For the text-containing cell, return its midpoint in [x, y] coordinate format. 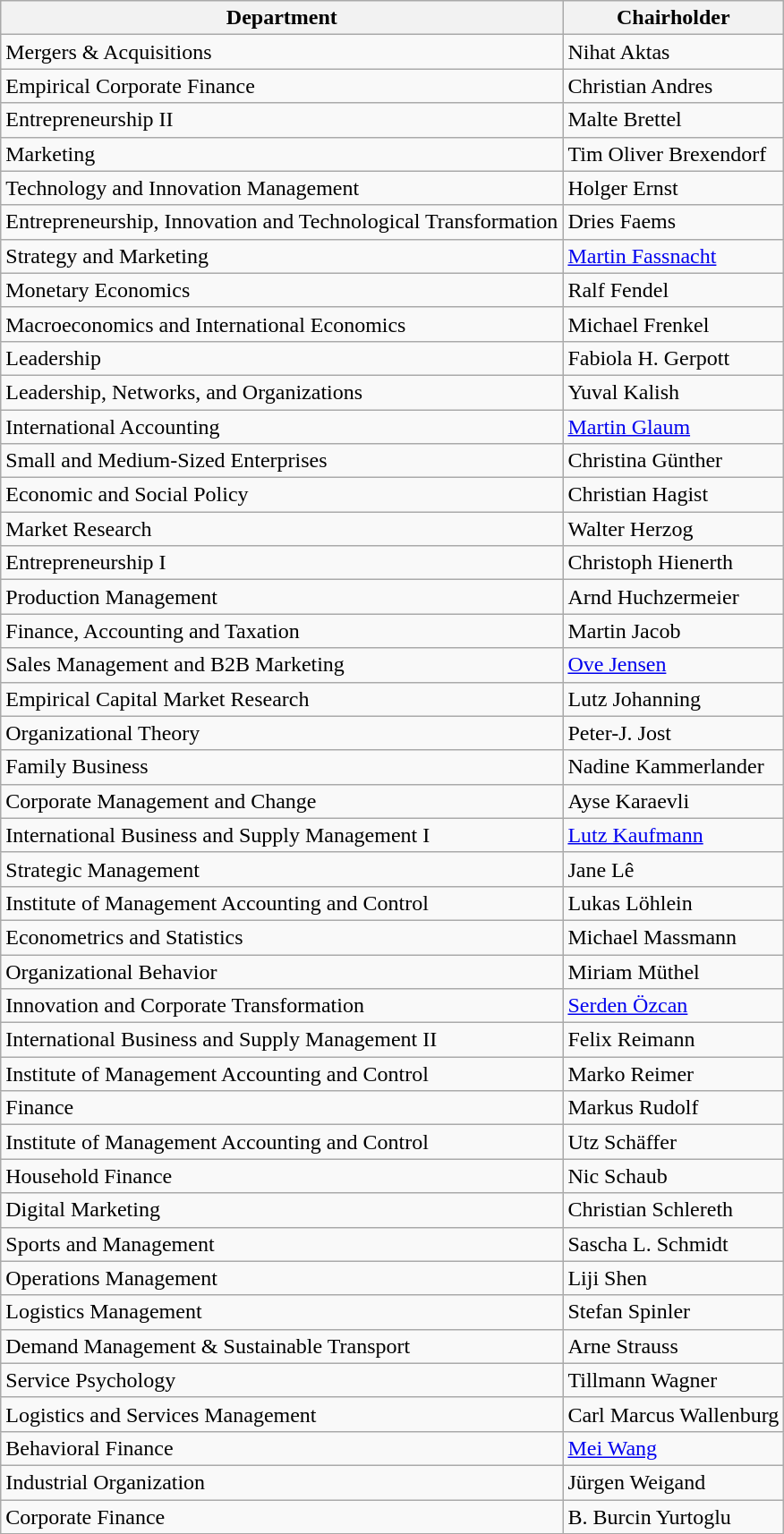
Martin Glaum [673, 427]
Ove Jensen [673, 665]
Stefan Spinler [673, 1312]
Fabiola H. Gerpott [673, 358]
Family Business [282, 767]
Logistics and Services Management [282, 1414]
Empirical Corporate Finance [282, 86]
Household Finance [282, 1176]
Mergers & Acquisitions [282, 52]
Ayse Karaevli [673, 801]
Malte Brettel [673, 120]
Macroeconomics and International Economics [282, 324]
Finance, Accounting and Taxation [282, 631]
Sports and Management [282, 1244]
Lukas Löhlein [673, 903]
Leadership, Networks, and Organizations [282, 392]
Jane Lê [673, 869]
International Accounting [282, 427]
Empirical Capital Market Research [282, 699]
Sales Management and B2B Marketing [282, 665]
Strategic Management [282, 869]
Yuval Kalish [673, 392]
Tim Oliver Brexendorf [673, 154]
Sascha L. Schmidt [673, 1244]
Technology and Innovation Management [282, 188]
Markus Rudolf [673, 1108]
Jürgen Weigand [673, 1482]
Ralf Fendel [673, 290]
Digital Marketing [282, 1210]
Peter-J. Jost [673, 733]
Mei Wang [673, 1448]
Christoph Hienerth [673, 563]
Service Psychology [282, 1380]
Miriam Müthel [673, 971]
Marko Reimer [673, 1074]
Dries Faems [673, 222]
Corporate Management and Change [282, 801]
Nihat Aktas [673, 52]
Martin Jacob [673, 631]
Leadership [282, 358]
Marketing [282, 154]
Arnd Huchzermeier [673, 597]
Christian Andres [673, 86]
Finance [282, 1108]
Industrial Organization [282, 1482]
Demand Management & Sustainable Transport [282, 1346]
Martin Fassnacht [673, 256]
Behavioral Finance [282, 1448]
Walter Herzog [673, 529]
Christian Hagist [673, 495]
Organizational Theory [282, 733]
Organizational Behavior [282, 971]
Strategy and Marketing [282, 256]
Entrepreneurship II [282, 120]
Operations Management [282, 1278]
Michael Massmann [673, 937]
International Business and Supply Management II [282, 1040]
Liji Shen [673, 1278]
Entrepreneurship, Innovation and Technological Transformation [282, 222]
Monetary Economics [282, 290]
Lutz Kaufmann [673, 835]
Entrepreneurship I [282, 563]
Econometrics and Statistics [282, 937]
Logistics Management [282, 1312]
Department [282, 18]
Holger Ernst [673, 188]
Lutz Johanning [673, 699]
Chairholder [673, 18]
Serden Özcan [673, 1006]
Economic and Social Policy [282, 495]
Michael Frenkel [673, 324]
B. Burcin Yurtoglu [673, 1517]
Christian Schlereth [673, 1210]
International Business and Supply Management I [282, 835]
Tillmann Wagner [673, 1380]
Corporate Finance [282, 1517]
Utz Schäffer [673, 1142]
Innovation and Corporate Transformation [282, 1006]
Felix Reimann [673, 1040]
Market Research [282, 529]
Small and Medium-Sized Enterprises [282, 461]
Nadine Kammerlander [673, 767]
Arne Strauss [673, 1346]
Production Management [282, 597]
Nic Schaub [673, 1176]
Christina Günther [673, 461]
Carl Marcus Wallenburg [673, 1414]
